Pinpoint the cell where the given text exists, returning its [X, Y] midpoint coordinate. 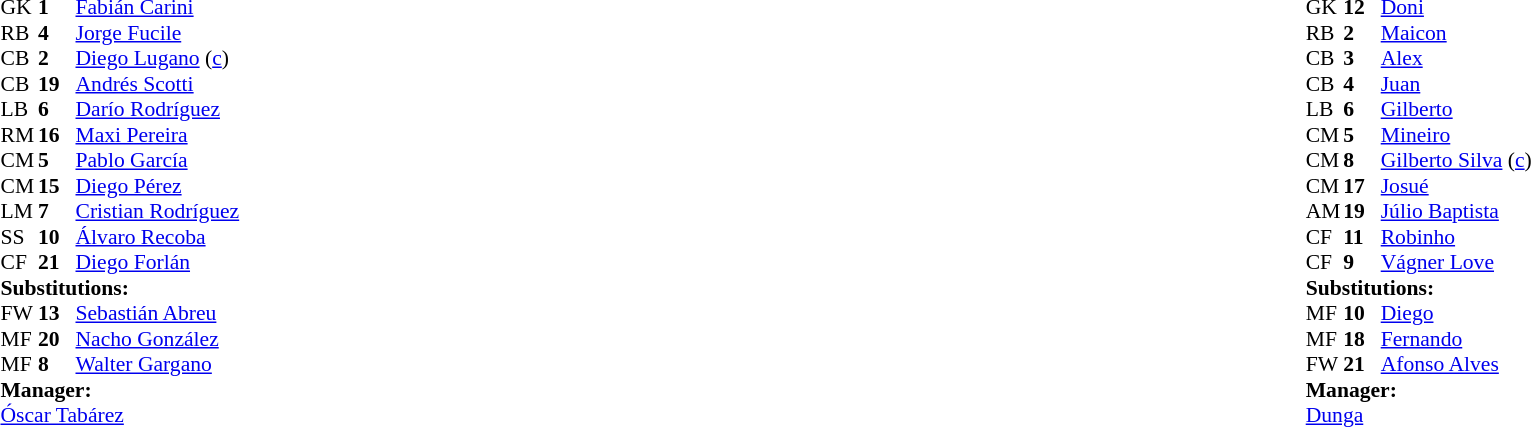
SS [19, 237]
Diego Lugano (c) [158, 59]
Cristian Rodríguez [158, 211]
Jorge Fucile [158, 33]
Diego Pérez [158, 186]
Substitutions: [120, 288]
Álvaro Recoba [158, 237]
20 [57, 339]
3 [1362, 59]
11 [1362, 237]
Walter Gargano [158, 365]
Diego Forlán [158, 263]
17 [1362, 186]
7 [57, 211]
Nacho González [158, 339]
Darío Rodríguez [158, 109]
Sebastián Abreu [158, 313]
Manager: [120, 390]
Maxi Pereira [158, 135]
Andrés Scotti [158, 84]
AM [1325, 211]
Pablo García [158, 161]
RM [19, 135]
18 [1362, 339]
15 [57, 186]
16 [57, 135]
LM [19, 211]
9 [1362, 263]
13 [57, 313]
